Detect which cell encompasses the target text, then output its [x, y] center coordinate. 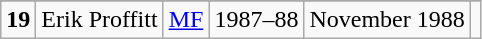
MF [186, 20]
19 [18, 20]
1987–88 [256, 20]
November 1988 [387, 20]
Erik Proffitt [100, 20]
